Capture the cell that displays the provided text and extract its [X, Y] central coordinate. 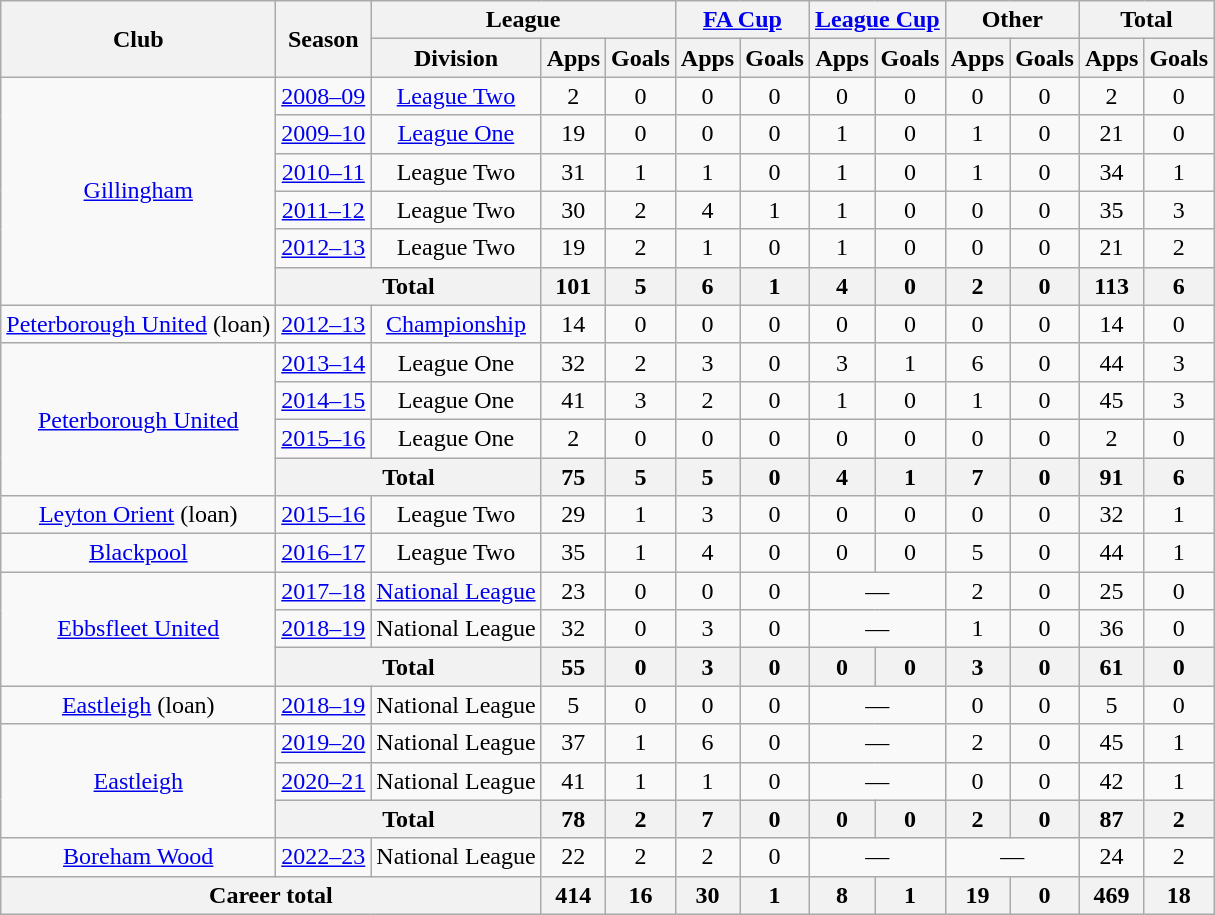
Boreham Wood [138, 857]
42 [1111, 781]
2010–11 [324, 172]
16 [641, 895]
Peterborough United (loan) [138, 324]
18 [1179, 895]
2019–20 [324, 743]
Leyton Orient (loan) [138, 515]
61 [1111, 667]
101 [573, 286]
Championship [456, 324]
91 [1111, 477]
League Cup [877, 20]
78 [573, 819]
2011–12 [324, 210]
31 [573, 172]
Gillingham [138, 191]
8 [842, 895]
Ebbsfleet United [138, 629]
Other [1012, 20]
37 [573, 743]
75 [573, 477]
2008–09 [324, 96]
469 [1111, 895]
25 [1111, 591]
2022–23 [324, 857]
2013–14 [324, 362]
FA Cup [742, 20]
Division [456, 58]
87 [1111, 819]
2020–21 [324, 781]
55 [573, 667]
2009–10 [324, 134]
Career total [271, 895]
League [523, 20]
Peterborough United [138, 419]
34 [1111, 172]
Eastleigh (loan) [138, 705]
2014–15 [324, 400]
2016–17 [324, 553]
23 [573, 591]
2017–18 [324, 591]
24 [1111, 857]
29 [573, 515]
Season [324, 39]
113 [1111, 286]
414 [573, 895]
Blackpool [138, 553]
36 [1111, 629]
Eastleigh [138, 781]
22 [573, 857]
Club [138, 39]
